Output the (x, y) coordinate of the center of the cell containing the given text.  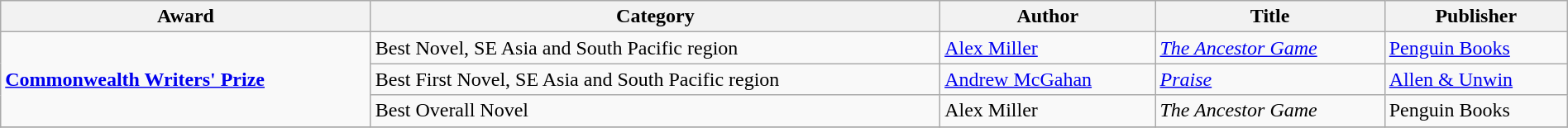
Author (1048, 17)
Commonwealth Writers' Prize (185, 79)
Category (655, 17)
Allen & Unwin (1475, 79)
Publisher (1475, 17)
Praise (1270, 79)
Award (185, 17)
Andrew McGahan (1048, 79)
Best Overall Novel (655, 111)
Best First Novel, SE Asia and South Pacific region (655, 79)
Best Novel, SE Asia and South Pacific region (655, 48)
Title (1270, 17)
